Capture the cell that displays the provided text and extract its [x, y] central coordinate. 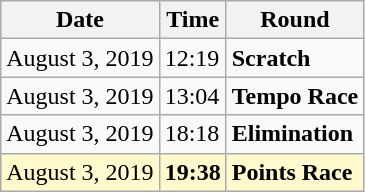
Date [80, 20]
Tempo Race [295, 96]
18:18 [192, 134]
19:38 [192, 172]
Time [192, 20]
Round [295, 20]
Elimination [295, 134]
Points Race [295, 172]
13:04 [192, 96]
Scratch [295, 58]
12:19 [192, 58]
